Identify which cell holds the provided text, then report its [x, y] central coordinate. 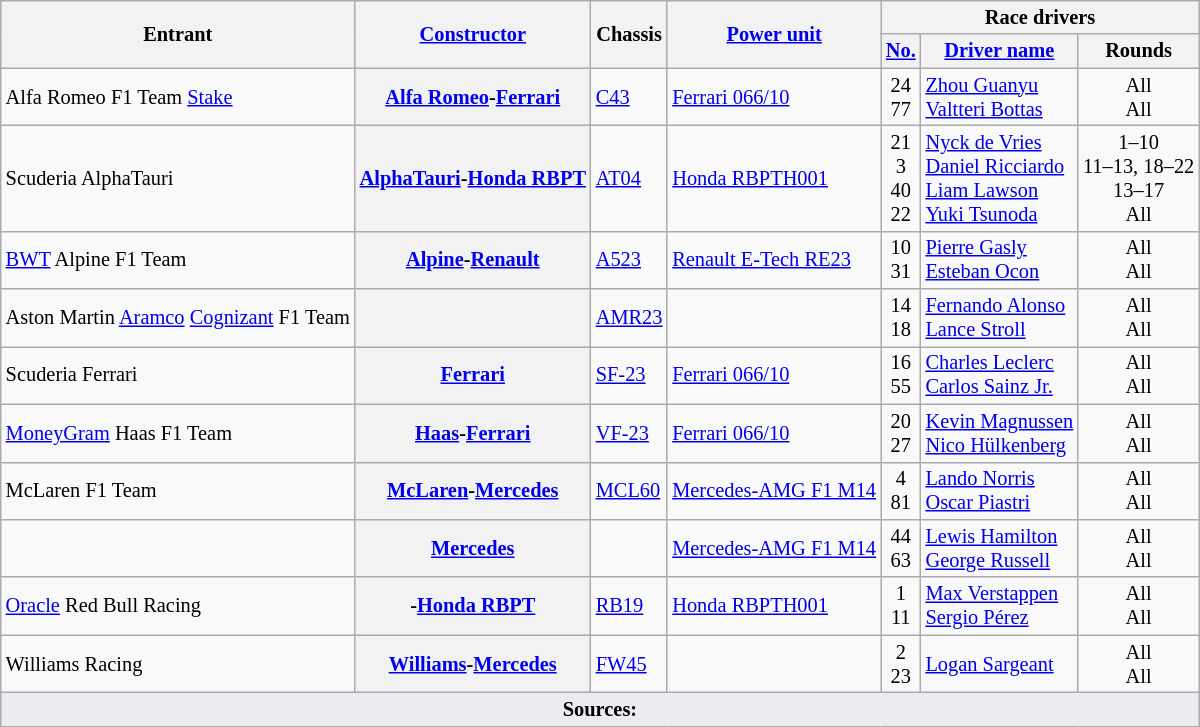
-Honda RBPT [473, 606]
Haas-Ferrari [473, 433]
Ferrari [473, 375]
1418 [901, 318]
Lando NorrisOscar Piastri [1000, 491]
Logan Sargeant [1000, 664]
A523 [630, 260]
Oracle Red Bull Racing [178, 606]
Constructor [473, 34]
Chassis [630, 34]
Rounds [1138, 51]
SF-23 [630, 375]
Scuderia AlphaTauri [178, 178]
MoneyGram Haas F1 Team [178, 433]
Zhou GuanyuValtteri Bottas [1000, 97]
AMR23 [630, 318]
Fernando AlonsoLance Stroll [1000, 318]
Aston Martin Aramco Cognizant F1 Team [178, 318]
Max VerstappenSergio Pérez [1000, 606]
2134022 [901, 178]
Entrant [178, 34]
RB19 [630, 606]
MCL60 [630, 491]
Sources: [600, 709]
Mercedes [473, 548]
C43 [630, 97]
Pierre GaslyEsteban Ocon [1000, 260]
1655 [901, 375]
Nyck de VriesDaniel RicciardoLiam LawsonYuki Tsunoda [1000, 178]
Williams Racing [178, 664]
Scuderia Ferrari [178, 375]
111 [901, 606]
VF-23 [630, 433]
Charles LeclercCarlos Sainz Jr. [1000, 375]
1031 [901, 260]
Alfa Romeo-Ferrari [473, 97]
McLaren-Mercedes [473, 491]
McLaren F1 Team [178, 491]
Race drivers [1040, 17]
AT04 [630, 178]
No. [901, 51]
Driver name [1000, 51]
Renault E-Tech RE23 [774, 260]
481 [901, 491]
223 [901, 664]
1–1011–13, 18–2213–17All [1138, 178]
Power unit [774, 34]
2027 [901, 433]
Kevin MagnussenNico Hülkenberg [1000, 433]
Alpine-Renault [473, 260]
FW45 [630, 664]
AlphaTauri-Honda RBPT [473, 178]
Lewis HamiltonGeorge Russell [1000, 548]
BWT Alpine F1 Team [178, 260]
Williams-Mercedes [473, 664]
Alfa Romeo F1 Team Stake [178, 97]
2477 [901, 97]
4463 [901, 548]
